Extract the (X, Y) coordinate from the center of the cell holding the provided text.  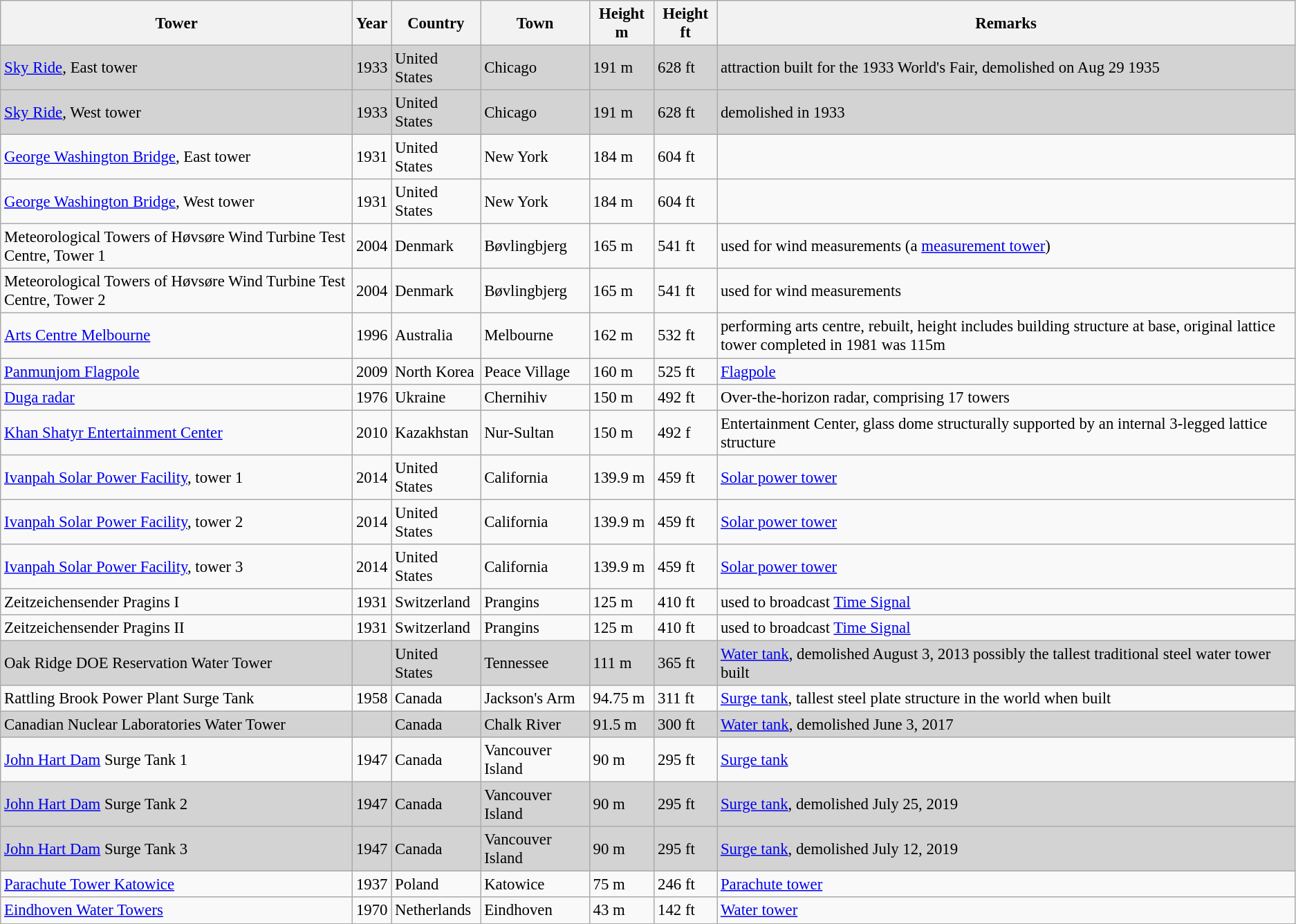
Surge tank, demolished July 25, 2019 (1006, 805)
John Hart Dam Surge Tank 1 (177, 759)
John Hart Dam Surge Tank 3 (177, 849)
Tennessee (535, 663)
Remarks (1006, 24)
Khan Shatyr Entertainment Center (177, 433)
Surge tank (1006, 759)
525 ft (686, 371)
Zeitzeichensender Pragins II (177, 628)
Ivanpah Solar Power Facility, tower 1 (177, 477)
Ivanpah Solar Power Facility, tower 2 (177, 521)
Water tower (1006, 911)
Over-the-horizon radar, comprising 17 towers (1006, 397)
Chalk River (535, 725)
532 ft (686, 336)
Duga radar (177, 397)
Katowice (535, 885)
performing arts centre, rebuilt, height includes building structure at base, original lattice tower completed in 1981 was 115m (1006, 336)
George Washington Bridge, East tower (177, 158)
Canadian Nuclear Laboratories Water Tower (177, 725)
Meteorological Towers of Høvsøre Wind Turbine Test Centre, Tower 1 (177, 246)
Tower (177, 24)
Parachute Tower Katowice (177, 885)
Eindhoven Water Towers (177, 911)
492 f (686, 433)
Sky Ride, West tower (177, 112)
Town (535, 24)
used for wind measurements (a measurement tower) (1006, 246)
1996 (372, 336)
Flagpole (1006, 371)
attraction built for the 1933 World's Fair, demolished on Aug 29 1935 (1006, 68)
George Washington Bridge, West tower (177, 202)
1970 (372, 911)
Surge tank, tallest steel plate structure in the world when built (1006, 699)
Year (372, 24)
Panmunjom Flagpole (177, 371)
Eindhoven (535, 911)
Oak Ridge DOE Reservation Water Tower (177, 663)
1958 (372, 699)
Water tank, demolished August 3, 2013 possibly the tallest traditional steel water tower built (1006, 663)
Australia (436, 336)
Melbourne (535, 336)
2009 (372, 371)
John Hart Dam Surge Tank 2 (177, 805)
Country (436, 24)
111 m (621, 663)
Height m (621, 24)
Nur-Sultan (535, 433)
Parachute tower (1006, 885)
Ukraine (436, 397)
Kazakhstan (436, 433)
94.75 m (621, 699)
300 ft (686, 725)
142 ft (686, 911)
2010 (372, 433)
Water tank, demolished June 3, 2017 (1006, 725)
365 ft (686, 663)
246 ft (686, 885)
1937 (372, 885)
Sky Ride, East tower (177, 68)
43 m (621, 911)
Ivanpah Solar Power Facility, tower 3 (177, 567)
Entertainment Center, glass dome structurally supported by an internal 3-legged lattice structure (1006, 433)
Height ft (686, 24)
162 m (621, 336)
demolished in 1933 (1006, 112)
160 m (621, 371)
North Korea (436, 371)
75 m (621, 885)
311 ft (686, 699)
Surge tank, demolished July 12, 2019 (1006, 849)
Arts Centre Melbourne (177, 336)
492 ft (686, 397)
Zeitzeichensender Pragins I (177, 602)
Poland (436, 885)
Peace Village (535, 371)
1976 (372, 397)
Meteorological Towers of Høvsøre Wind Turbine Test Centre, Tower 2 (177, 290)
Rattling Brook Power Plant Surge Tank (177, 699)
Jackson's Arm (535, 699)
used for wind measurements (1006, 290)
Chernihiv (535, 397)
Netherlands (436, 911)
91.5 m (621, 725)
